For the text-containing cell, return its midpoint in [x, y] coordinate format. 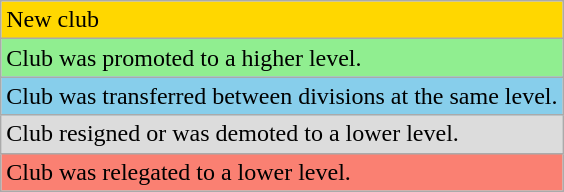
Club resigned or was demoted to a lower level. [282, 134]
Club was transferred between divisions at the same level. [282, 96]
Club was relegated to a lower level. [282, 172]
Club was promoted to a higher level. [282, 58]
New club [282, 20]
